Detect which cell encompasses the target text, then output its [x, y] center coordinate. 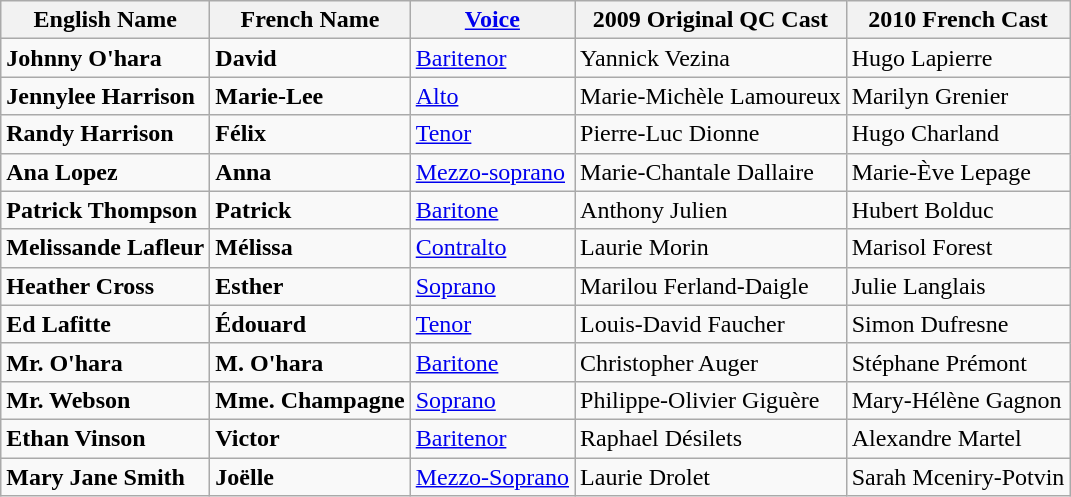
Pierre-Luc Dionne [711, 134]
Marie-Chantale Dallaire [711, 172]
Mme. Champagne [310, 400]
Philippe-Olivier Giguère [711, 400]
Anna [310, 172]
Mezzo-soprano [492, 172]
Marisol Forest [958, 248]
Randy Harrison [106, 134]
Mr. O'hara [106, 362]
English Name [106, 20]
Ana Lopez [106, 172]
David [310, 58]
Mr. Webson [106, 400]
M. O'hara [310, 362]
Voice [492, 20]
Hugo Lapierre [958, 58]
Marie-Michèle Lamoureux [711, 96]
Hubert Bolduc [958, 210]
Mary-Hélène Gagnon [958, 400]
Marie-Ève Lepage [958, 172]
Ed Lafitte [106, 324]
Marie-Lee [310, 96]
Hugo Charland [958, 134]
Melissande Lafleur [106, 248]
French Name [310, 20]
Félix [310, 134]
Julie Langlais [958, 286]
Simon Dufresne [958, 324]
Heather Cross [106, 286]
Laurie Drolet [711, 477]
Ethan Vinson [106, 438]
Laurie Morin [711, 248]
Marilou Ferland-Daigle [711, 286]
Mary Jane Smith [106, 477]
Yannick Vezina [711, 58]
Alexandre Martel [958, 438]
Esther [310, 286]
Marilyn Grenier [958, 96]
Joëlle [310, 477]
Alto [492, 96]
Christopher Auger [711, 362]
Sarah Mceniry-Potvin [958, 477]
2009 Original QC Cast [711, 20]
Victor [310, 438]
Jennylee Harrison [106, 96]
Stéphane Prémont [958, 362]
Johnny O'hara [106, 58]
Louis-David Faucher [711, 324]
Contralto [492, 248]
2010 French Cast [958, 20]
Raphael Désilets [711, 438]
Mezzo-Soprano [492, 477]
Édouard [310, 324]
Mélissa [310, 248]
Anthony Julien [711, 210]
Patrick [310, 210]
Patrick Thompson [106, 210]
